Identify which cell holds the provided text, then report its [x, y] central coordinate. 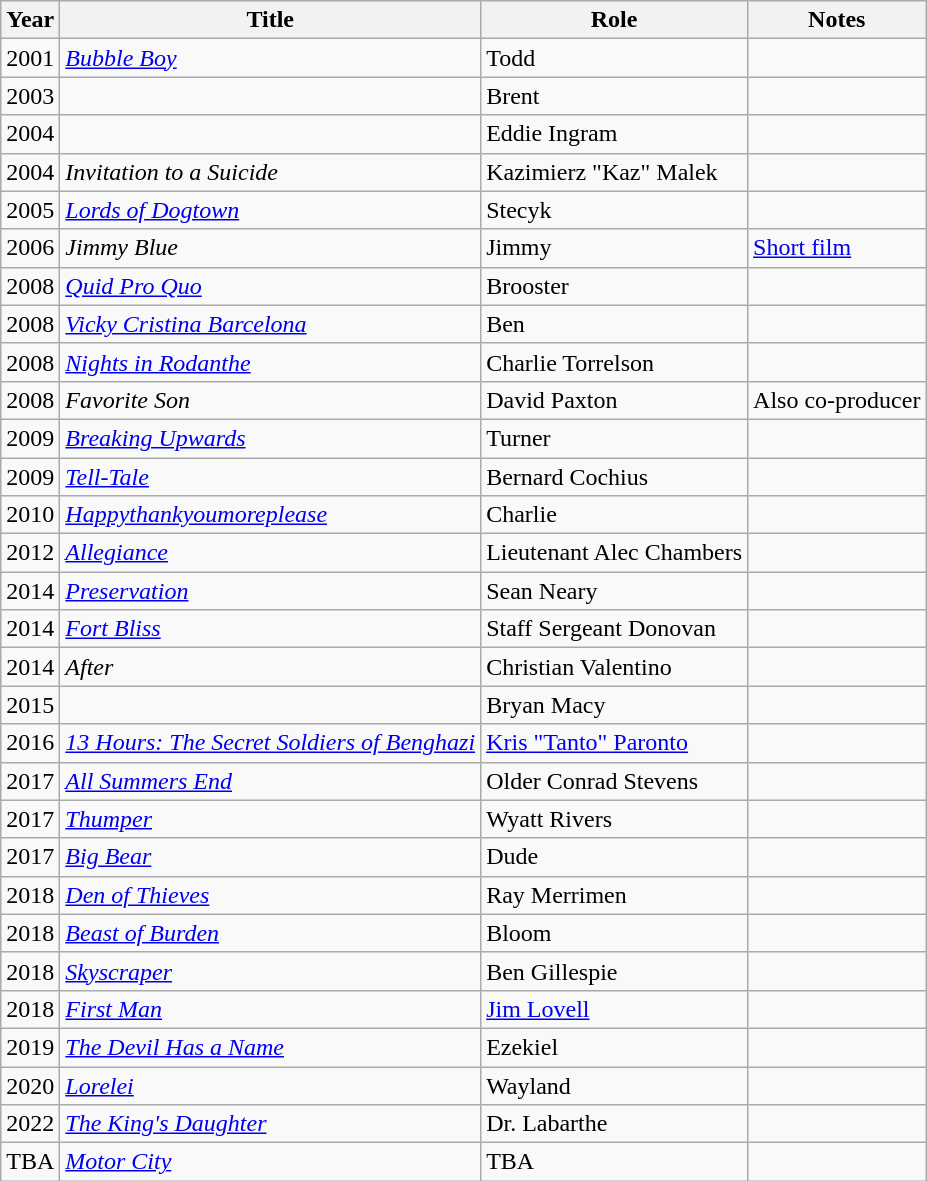
Wayland [614, 1085]
Sean Neary [614, 591]
Turner [614, 438]
Todd [614, 58]
Vicky Cristina Barcelona [270, 324]
Jimmy Blue [270, 248]
Brooster [614, 286]
Ben [614, 324]
Nights in Rodanthe [270, 362]
Older Conrad Stevens [614, 781]
Bloom [614, 933]
2015 [30, 705]
2019 [30, 1047]
Year [30, 20]
13 Hours: The Secret Soldiers of Benghazi [270, 743]
Lords of Dogtown [270, 210]
Ray Merrimen [614, 895]
Motor City [270, 1162]
Kazimierz "Kaz" Malek [614, 172]
Ben Gillespie [614, 971]
The King's Daughter [270, 1124]
2001 [30, 58]
2016 [30, 743]
Skyscraper [270, 971]
Kris "Tanto" Paronto [614, 743]
Bryan Macy [614, 705]
Also co-producer [837, 400]
Invitation to a Suicide [270, 172]
Dr. Labarthe [614, 1124]
Charlie [614, 515]
Tell-Tale [270, 477]
Wyatt Rivers [614, 819]
Lieutenant Alec Chambers [614, 553]
Title [270, 20]
Role [614, 20]
Notes [837, 20]
After [270, 667]
Lorelei [270, 1085]
Christian Valentino [614, 667]
Favorite Son [270, 400]
Short film [837, 248]
Ezekiel [614, 1047]
Jimmy [614, 248]
Charlie Torrelson [614, 362]
2020 [30, 1085]
Bubble Boy [270, 58]
Jim Lovell [614, 1009]
Preservation [270, 591]
Allegiance [270, 553]
David Paxton [614, 400]
2010 [30, 515]
The Devil Has a Name [270, 1047]
2003 [30, 96]
2012 [30, 553]
Fort Bliss [270, 629]
Eddie Ingram [614, 134]
All Summers End [270, 781]
Big Bear [270, 857]
Quid Pro Quo [270, 286]
Breaking Upwards [270, 438]
Brent [614, 96]
2022 [30, 1124]
Thumper [270, 819]
2006 [30, 248]
First Man [270, 1009]
Staff Sergeant Donovan [614, 629]
Den of Thieves [270, 895]
Happythankyoumoreplease [270, 515]
2005 [30, 210]
Beast of Burden [270, 933]
Stecyk [614, 210]
Bernard Cochius [614, 477]
Dude [614, 857]
